Find where the given text appears and provide that cell's center as [X, Y] coordinate. 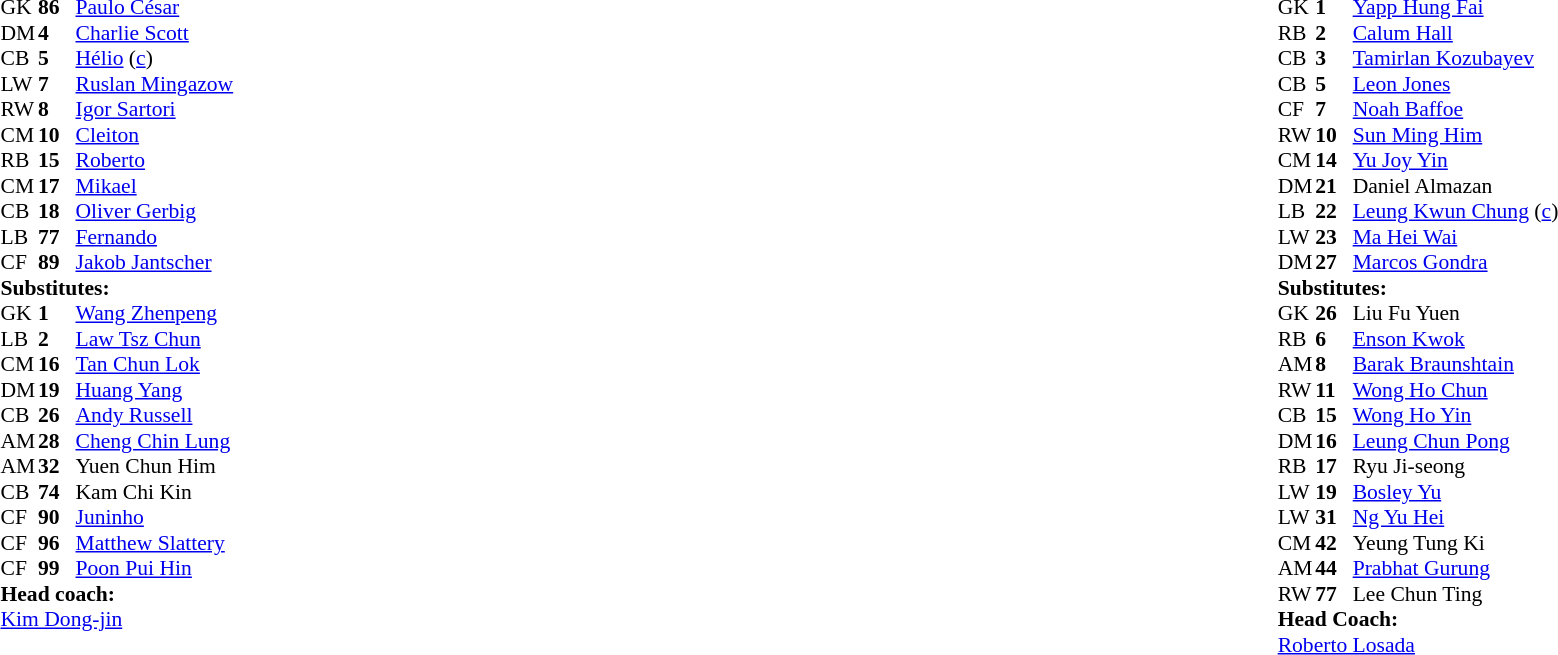
Tan Chun Lok [155, 365]
Andy Russell [155, 415]
Hélio (c) [155, 59]
3 [1334, 59]
Huang Yang [155, 390]
Mikael [155, 186]
74 [57, 492]
1 [57, 313]
89 [57, 263]
18 [57, 211]
Fernando [155, 237]
Ruslan Mingazow [155, 84]
22 [1334, 211]
Cheng Chin Lung [155, 441]
Wang Zhenpeng [155, 313]
23 [1334, 237]
32 [57, 467]
6 [1334, 339]
Igor Sartori [155, 109]
11 [1334, 390]
27 [1334, 263]
Kam Chi Kin [155, 492]
96 [57, 543]
Juninho [155, 517]
Cleiton [155, 135]
4 [57, 33]
Yuen Chun Him [155, 467]
Head coach: [116, 594]
Poon Pui Hin [155, 569]
Kim Dong-jin [116, 619]
Substitutes: [116, 288]
31 [1334, 517]
Law Tsz Chun [155, 339]
14 [1334, 161]
42 [1334, 543]
Jakob Jantscher [155, 263]
Charlie Scott [155, 33]
Matthew Slattery [155, 543]
28 [57, 441]
Oliver Gerbig [155, 211]
44 [1334, 569]
90 [57, 517]
21 [1334, 186]
Roberto [155, 161]
99 [57, 569]
